Pinpoint the cell where the given text exists, returning its (x, y) midpoint coordinate. 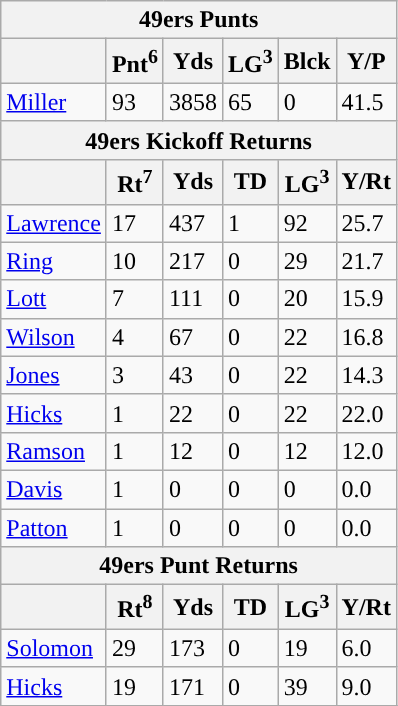
43 (192, 375)
Blck (307, 62)
20 (307, 299)
65 (251, 102)
25.7 (366, 223)
Rt7 (134, 182)
39 (307, 686)
7 (134, 299)
171 (192, 686)
Lott (54, 299)
437 (192, 223)
15.9 (366, 299)
Ramson (54, 451)
Jones (54, 375)
14.3 (366, 375)
21.7 (366, 261)
Lawrence (54, 223)
17 (134, 223)
93 (134, 102)
6.0 (366, 648)
22.0 (366, 413)
Rt8 (134, 608)
Miller (54, 102)
Y/P (366, 62)
Patton (54, 528)
Wilson (54, 337)
49ers Punt Returns (199, 566)
49ers Kickoff Returns (199, 140)
Davis (54, 489)
3858 (192, 102)
92 (307, 223)
12.0 (366, 451)
67 (192, 337)
3 (134, 375)
173 (192, 648)
111 (192, 299)
10 (134, 261)
Ring (54, 261)
41.5 (366, 102)
4 (134, 337)
Pnt6 (134, 62)
Solomon (54, 648)
49ers Punts (199, 20)
9.0 (366, 686)
16.8 (366, 337)
217 (192, 261)
